Return the [X, Y] coordinate for the center point of the cell that contains the specified text.  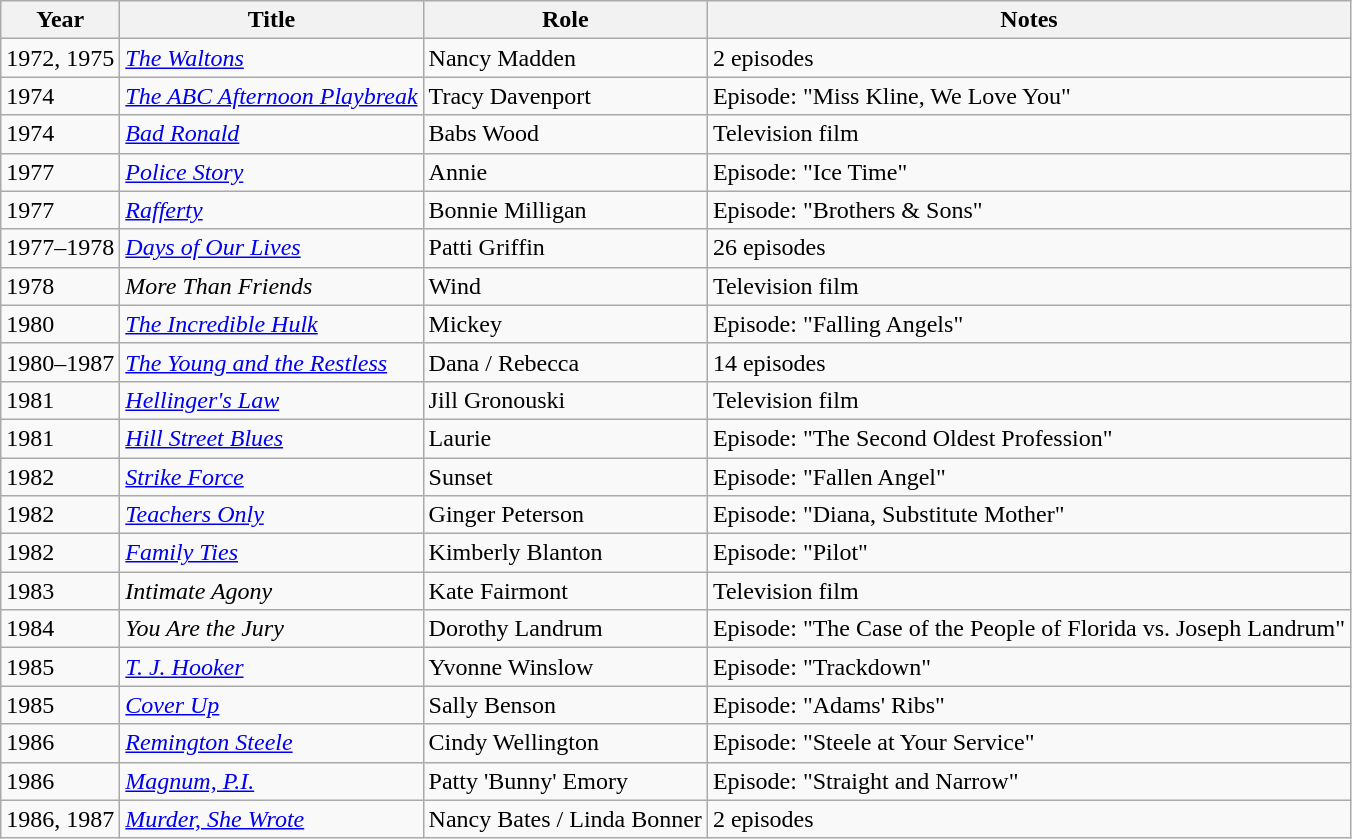
Police Story [272, 172]
1984 [60, 629]
The Waltons [272, 58]
Hellinger's Law [272, 400]
Patty 'Bunny' Emory [565, 781]
Cindy Wellington [565, 743]
Strike Force [272, 477]
Episode: "Adams' Ribs" [1028, 705]
1980–1987 [60, 362]
Nancy Madden [565, 58]
1983 [60, 591]
Mickey [565, 324]
Role [565, 20]
Hill Street Blues [272, 438]
26 episodes [1028, 248]
Title [272, 20]
1977–1978 [60, 248]
14 episodes [1028, 362]
Episode: "Diana, Substitute Mother" [1028, 515]
Episode: "Trackdown" [1028, 667]
Episode: "The Second Oldest Profession" [1028, 438]
Dorothy Landrum [565, 629]
Teachers Only [272, 515]
Sunset [565, 477]
Laurie [565, 438]
Days of Our Lives [272, 248]
Episode: "Brothers & Sons" [1028, 210]
Year [60, 20]
T. J. Hooker [272, 667]
Episode: "The Case of the People of Florida vs. Joseph Landrum" [1028, 629]
Dana / Rebecca [565, 362]
Episode: "Fallen Angel" [1028, 477]
Wind [565, 286]
1980 [60, 324]
Jill Gronouski [565, 400]
The Young and the Restless [272, 362]
Family Ties [272, 553]
Rafferty [272, 210]
Magnum, P.I. [272, 781]
Episode: "Straight and Narrow" [1028, 781]
More Than Friends [272, 286]
Kimberly Blanton [565, 553]
Bonnie Milligan [565, 210]
Nancy Bates / Linda Bonner [565, 819]
Episode: "Falling Angels" [1028, 324]
Murder, She Wrote [272, 819]
1986, 1987 [60, 819]
1972, 1975 [60, 58]
Sally Benson [565, 705]
Bad Ronald [272, 134]
The ABC Afternoon Playbreak [272, 96]
Episode: "Miss Kline, We Love You" [1028, 96]
Kate Fairmont [565, 591]
Intimate Agony [272, 591]
You Are the Jury [272, 629]
The Incredible Hulk [272, 324]
Remington Steele [272, 743]
1978 [60, 286]
Episode: "Steele at Your Service" [1028, 743]
Notes [1028, 20]
Annie [565, 172]
Tracy Davenport [565, 96]
Ginger Peterson [565, 515]
Babs Wood [565, 134]
Patti Griffin [565, 248]
Episode: "Ice Time" [1028, 172]
Cover Up [272, 705]
Yvonne Winslow [565, 667]
Episode: "Pilot" [1028, 553]
